Search for the cell housing the specified text and yield its (x, y) center coordinate. 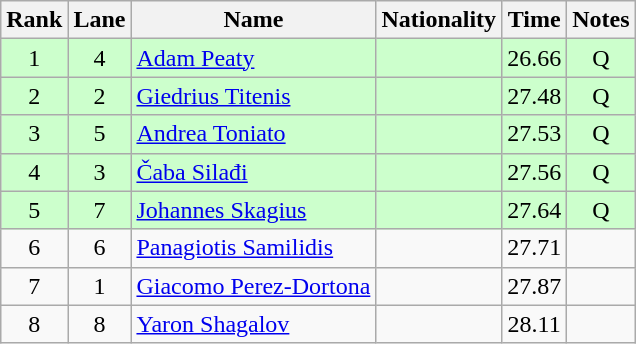
Čaba Silađi (254, 172)
Johannes Skagius (254, 210)
Giacomo Perez-Dortona (254, 286)
Time (534, 20)
26.66 (534, 58)
27.71 (534, 248)
Andrea Toniato (254, 134)
Lane (100, 20)
27.64 (534, 210)
Yaron Shagalov (254, 324)
28.11 (534, 324)
27.48 (534, 96)
Panagiotis Samilidis (254, 248)
Name (254, 20)
Rank (34, 20)
27.56 (534, 172)
27.87 (534, 286)
Giedrius Titenis (254, 96)
Notes (601, 20)
27.53 (534, 134)
Adam Peaty (254, 58)
Nationality (439, 20)
